Detect which cell encompasses the target text, then output its [X, Y] center coordinate. 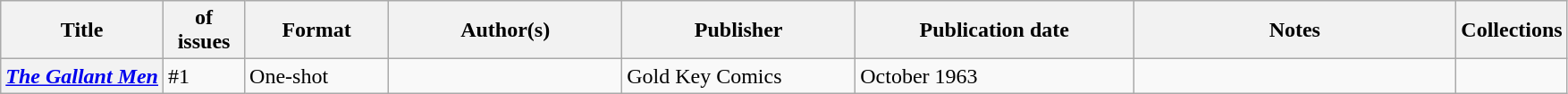
Gold Key Comics [738, 76]
Author(s) [506, 30]
The Gallant Men [82, 76]
Publisher [738, 30]
Publication date [994, 30]
Title [82, 30]
of issues [204, 30]
October 1963 [994, 76]
Collections [1512, 30]
Notes [1294, 30]
Format [316, 30]
One-shot [316, 76]
#1 [204, 76]
